Determine the (x, y) coordinate at the center of the cell enclosing the given text.  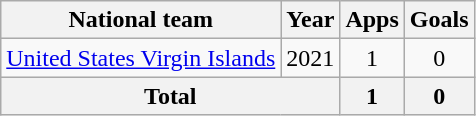
National team (141, 20)
Goals (439, 20)
United States Virgin Islands (141, 58)
Year (310, 20)
Total (170, 96)
Apps (372, 20)
2021 (310, 58)
